From the cell containing the given text, extract its center point as (X, Y) coordinate. 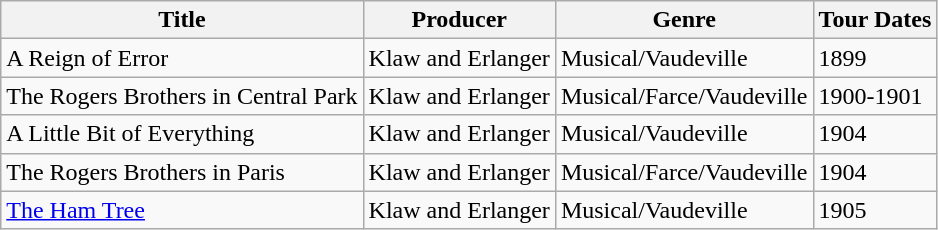
Producer (459, 20)
Genre (684, 20)
A Reign of Error (182, 58)
The Rogers Brothers in Paris (182, 172)
A Little Bit of Everything (182, 134)
Tour Dates (875, 20)
The Rogers Brothers in Central Park (182, 96)
1900-1901 (875, 96)
Title (182, 20)
1899 (875, 58)
The Ham Tree (182, 210)
1905 (875, 210)
